Return the (X, Y) coordinate for the center point of the cell that contains the specified text.  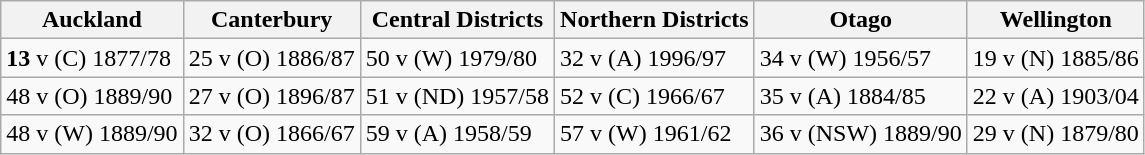
Auckland (92, 20)
48 v (O) 1889/90 (92, 96)
51 v (ND) 1957/58 (457, 96)
35 v (A) 1884/85 (860, 96)
19 v (N) 1885/86 (1056, 58)
57 v (W) 1961/62 (655, 134)
32 v (A) 1996/97 (655, 58)
Wellington (1056, 20)
32 v (O) 1866/67 (272, 134)
25 v (O) 1886/87 (272, 58)
Central Districts (457, 20)
34 v (W) 1956/57 (860, 58)
Northern Districts (655, 20)
Otago (860, 20)
52 v (C) 1966/67 (655, 96)
27 v (O) 1896/87 (272, 96)
13 v (C) 1877/78 (92, 58)
22 v (A) 1903/04 (1056, 96)
Canterbury (272, 20)
50 v (W) 1979/80 (457, 58)
36 v (NSW) 1889/90 (860, 134)
59 v (A) 1958/59 (457, 134)
48 v (W) 1889/90 (92, 134)
29 v (N) 1879/80 (1056, 134)
